From the cell containing the given text, extract its center point as (X, Y) coordinate. 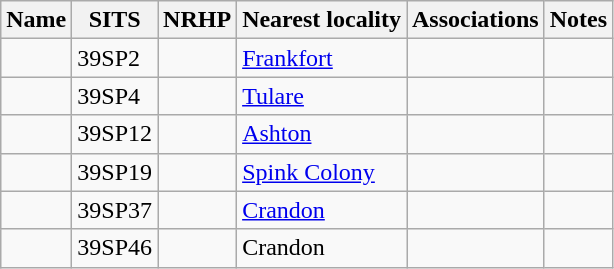
39SP4 (115, 96)
Frankfort (322, 58)
Spink Colony (322, 172)
Nearest locality (322, 20)
Ashton (322, 134)
NRHP (198, 20)
Tulare (322, 96)
Notes (578, 20)
SITS (115, 20)
39SP46 (115, 248)
Associations (475, 20)
Name (36, 20)
39SP12 (115, 134)
39SP2 (115, 58)
39SP19 (115, 172)
39SP37 (115, 210)
